Extract the (X, Y) coordinate from the center of the cell holding the provided text.  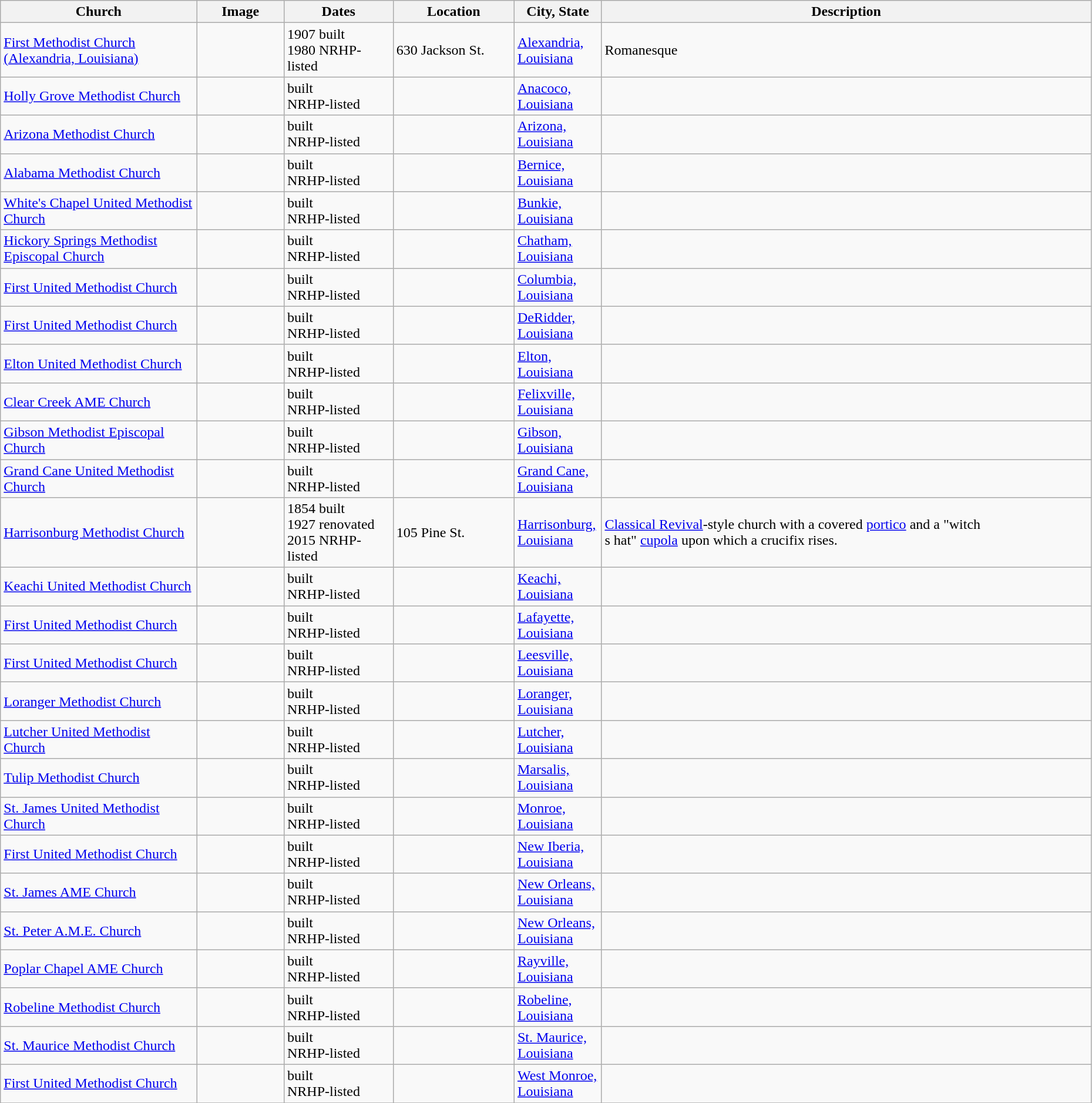
Church (99, 12)
New Iberia, Louisiana (558, 854)
Alexandria, Louisiana (558, 50)
Arizona, Louisiana (558, 134)
St. James AME Church (99, 892)
Harrisonburg Methodist Church (99, 532)
Image (241, 12)
Classical Revival-style church with a covered portico and a "witchs hat" cupola upon which a crucifix rises. (846, 532)
Poplar Chapel AME Church (99, 968)
Dates (338, 12)
Robeline Methodist Church (99, 1007)
Rayville, Louisiana (558, 968)
Tulip Methodist Church (99, 778)
Gibson, Louisiana (558, 440)
Alabama Methodist Church (99, 173)
St. Maurice Methodist Church (99, 1045)
Grand Cane, Louisiana (558, 478)
Leesville, Louisiana (558, 663)
Loranger, Louisiana (558, 702)
Keachi United Methodist Church (99, 586)
St. Peter A.M.E. Church (99, 931)
1854 built1927 renovated2015 NRHP-listed (338, 532)
Gibson Methodist Episcopal Church (99, 440)
Clear Creek AME Church (99, 402)
Romanesque (846, 50)
Elton, Louisiana (558, 363)
Description (846, 12)
Robeline, Louisiana (558, 1007)
Lafayette, Louisiana (558, 625)
DeRidder, Louisiana (558, 326)
Arizona Methodist Church (99, 134)
Keachi, Louisiana (558, 586)
Grand Cane United Methodist Church (99, 478)
Columbia, Louisiana (558, 287)
Felixville, Louisiana (558, 402)
105 Pine St. (453, 532)
Monroe, Louisiana (558, 816)
Bernice, Louisiana (558, 173)
Lutcher United Methodist Church (99, 739)
Elton United Methodist Church (99, 363)
1907 built1980 NRHP-listed (338, 50)
630 Jackson St. (453, 50)
Lutcher, Louisiana (558, 739)
St. Maurice, Louisiana (558, 1045)
Anacoco, Louisiana (558, 96)
White's Chapel United Methodist Church (99, 210)
West Monroe, Louisiana (558, 1084)
St. James United Methodist Church (99, 816)
Chatham, Louisiana (558, 249)
Bunkie, Louisiana (558, 210)
City, State (558, 12)
Location (453, 12)
Loranger Methodist Church (99, 702)
First Methodist Church (Alexandria, Louisiana) (99, 50)
Harrisonburg, Louisiana (558, 532)
Hickory Springs Methodist Episcopal Church (99, 249)
Marsalis, Louisiana (558, 778)
Holly Grove Methodist Church (99, 96)
